Determine the (x, y) coordinate at the center of the cell enclosing the given text.  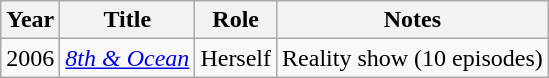
Year (30, 20)
Reality show (10 episodes) (413, 58)
Role (236, 20)
2006 (30, 58)
Title (128, 20)
8th & Ocean (128, 58)
Notes (413, 20)
Herself (236, 58)
